Provide the [X, Y] coordinate of the cell's center where the given text is located.  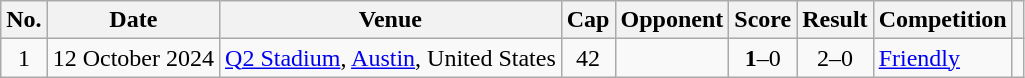
2–0 [835, 58]
1–0 [763, 58]
Opponent [672, 20]
Result [835, 20]
1 [24, 58]
No. [24, 20]
Cap [588, 20]
Venue [391, 20]
Score [763, 20]
12 October 2024 [133, 58]
Date [133, 20]
Competition [942, 20]
42 [588, 58]
Q2 Stadium, Austin, United States [391, 58]
Friendly [942, 58]
